For the text-containing cell, return its midpoint in (x, y) coordinate format. 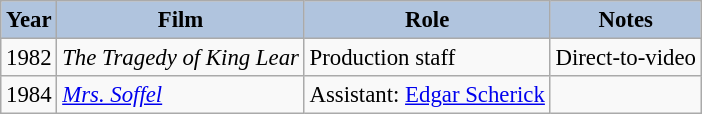
1982 (29, 58)
Production staff (427, 58)
Year (29, 20)
1984 (29, 95)
Direct-to-video (626, 58)
Notes (626, 20)
Role (427, 20)
Mrs. Soffel (180, 95)
Assistant: Edgar Scherick (427, 95)
Film (180, 20)
The Tragedy of King Lear (180, 58)
